Extract the (X, Y) coordinate from the center of the cell holding the provided text.  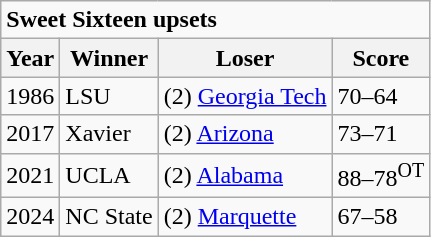
NC State (109, 217)
73–71 (381, 134)
UCLA (109, 176)
2021 (30, 176)
88–78OT (381, 176)
Xavier (109, 134)
67–58 (381, 217)
2017 (30, 134)
Winner (109, 58)
(2) Georgia Tech (245, 96)
70–64 (381, 96)
Score (381, 58)
Loser (245, 58)
(2) Arizona (245, 134)
(2) Alabama (245, 176)
Sweet Sixteen upsets (216, 20)
LSU (109, 96)
(2) Marquette (245, 217)
2024 (30, 217)
1986 (30, 96)
Year (30, 58)
